From the cell containing the given text, extract its center point as [X, Y] coordinate. 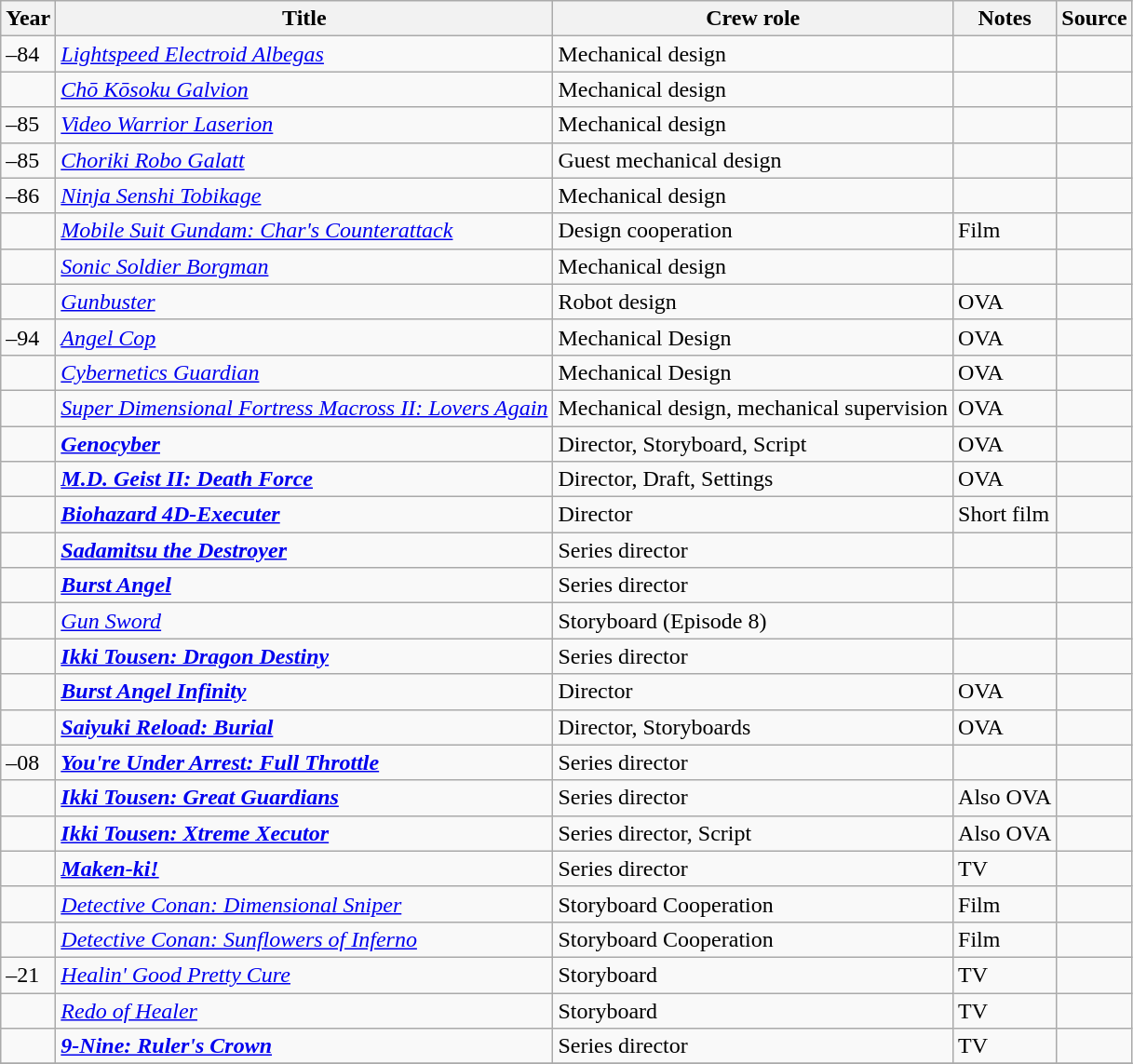
Guest mechanical design [753, 160]
Biohazard 4D-Executer [304, 515]
Director, Draft, Settings [753, 479]
Director, Storyboards [753, 727]
Healin' Good Pretty Cure [304, 975]
Saiyuki Reload: Burial [304, 727]
Maken-ki! [304, 869]
Gunbuster [304, 302]
–94 [28, 337]
Director, Storyboard, Script [753, 444]
Title [304, 19]
Year [28, 19]
Chō Kōsoku Galvion [304, 89]
Choriki Robo Galatt [304, 160]
Cybernetics Guardian [304, 372]
Burst Angel [304, 586]
Detective Conan: Dimensional Sniper [304, 904]
Genocyber [304, 444]
Ikki Tousen: Xtreme Xecutor [304, 833]
Detective Conan: Sunflowers of Inferno [304, 939]
Sadamitsu the Destroyer [304, 550]
Sonic Soldier Borgman [304, 266]
Robot design [753, 302]
You're Under Arrest: Full Throttle [304, 762]
Gun Sword [304, 621]
Mechanical design, mechanical supervision [753, 408]
Burst Angel Infinity [304, 692]
Lightspeed Electroid Albegas [304, 54]
Source [1095, 19]
9-Nine: Ruler's Crown [304, 1046]
–84 [28, 54]
–86 [28, 195]
Crew role [753, 19]
Ikki Tousen: Dragon Destiny [304, 656]
Design cooperation [753, 231]
Mobile Suit Gundam: Char's Counterattack [304, 231]
–21 [28, 975]
Storyboard (Episode 8) [753, 621]
–08 [28, 762]
Ikki Tousen: Great Guardians [304, 798]
Angel Cop [304, 337]
Series director, Script [753, 833]
Video Warrior Laserion [304, 125]
M.D. Geist II: Death Force [304, 479]
Redo of Healer [304, 1010]
Notes [1005, 19]
Ninja Senshi Tobikage [304, 195]
Short film [1005, 515]
Super Dimensional Fortress Macross II: Lovers Again [304, 408]
